Scan for the cell matching the given text and deliver its (X, Y) coordinate at center. 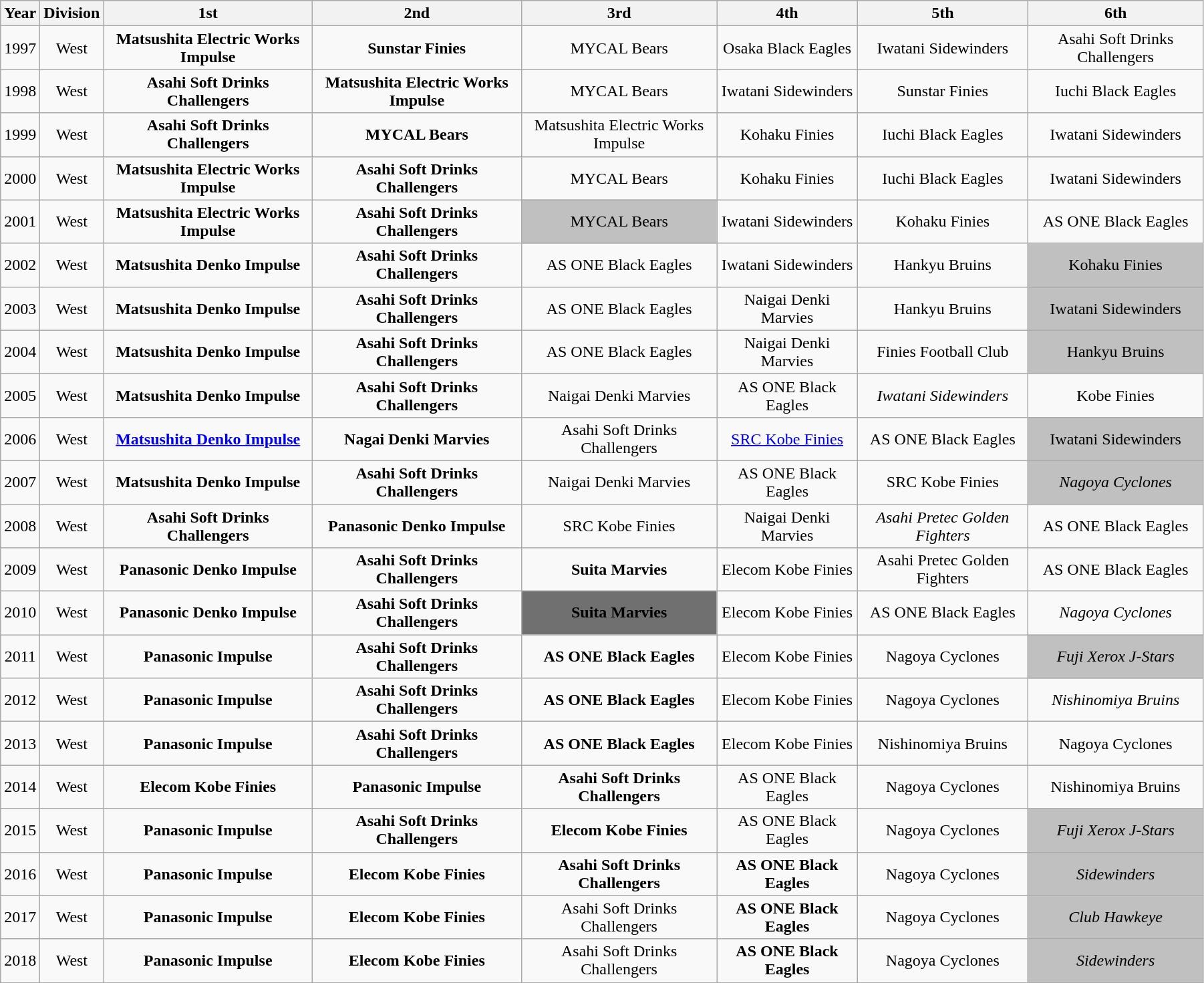
2007 (20, 482)
6th (1116, 13)
Year (20, 13)
2018 (20, 961)
2000 (20, 178)
2004 (20, 352)
2009 (20, 569)
2002 (20, 265)
3rd (619, 13)
Finies Football Club (943, 352)
2016 (20, 874)
2008 (20, 525)
2003 (20, 309)
1999 (20, 135)
Division (72, 13)
1st (208, 13)
2012 (20, 700)
2006 (20, 438)
1998 (20, 91)
2015 (20, 830)
5th (943, 13)
2001 (20, 222)
2014 (20, 787)
2017 (20, 917)
Kobe Finies (1116, 396)
1997 (20, 48)
2013 (20, 743)
Nagai Denki Marvies (417, 438)
2011 (20, 656)
Osaka Black Eagles (787, 48)
4th (787, 13)
2010 (20, 613)
2nd (417, 13)
2005 (20, 396)
Club Hawkeye (1116, 917)
